Capture the cell that displays the provided text and extract its (X, Y) central coordinate. 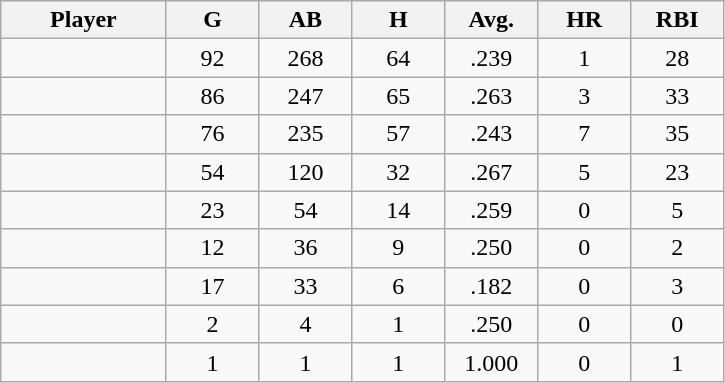
9 (398, 248)
268 (306, 58)
.243 (492, 134)
64 (398, 58)
57 (398, 134)
36 (306, 248)
G (212, 20)
35 (678, 134)
.239 (492, 58)
120 (306, 172)
65 (398, 96)
6 (398, 286)
247 (306, 96)
4 (306, 324)
7 (584, 134)
14 (398, 210)
235 (306, 134)
1.000 (492, 362)
H (398, 20)
17 (212, 286)
.182 (492, 286)
.267 (492, 172)
.263 (492, 96)
76 (212, 134)
AB (306, 20)
12 (212, 248)
86 (212, 96)
28 (678, 58)
32 (398, 172)
92 (212, 58)
HR (584, 20)
Player (84, 20)
Avg. (492, 20)
.259 (492, 210)
RBI (678, 20)
